Provide the (x, y) coordinate of the cell's center where the given text is located.  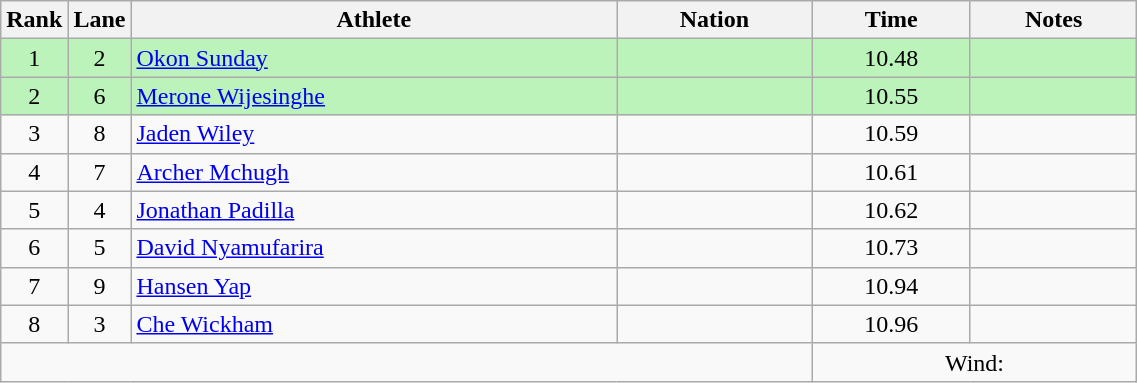
10.94 (891, 286)
Che Wickham (374, 324)
Athlete (374, 20)
10.96 (891, 324)
Merone Wijesinghe (374, 96)
Notes (1053, 20)
Okon Sunday (374, 58)
1 (34, 58)
Hansen Yap (374, 286)
Time (891, 20)
Archer Mchugh (374, 172)
10.62 (891, 210)
9 (100, 286)
Lane (100, 20)
Nation (715, 20)
10.48 (891, 58)
Wind: (974, 362)
David Nyamufarira (374, 248)
10.73 (891, 248)
10.59 (891, 134)
10.55 (891, 96)
Jonathan Padilla (374, 210)
Jaden Wiley (374, 134)
Rank (34, 20)
10.61 (891, 172)
